Determine the (x, y) coordinate at the center of the cell enclosing the given text.  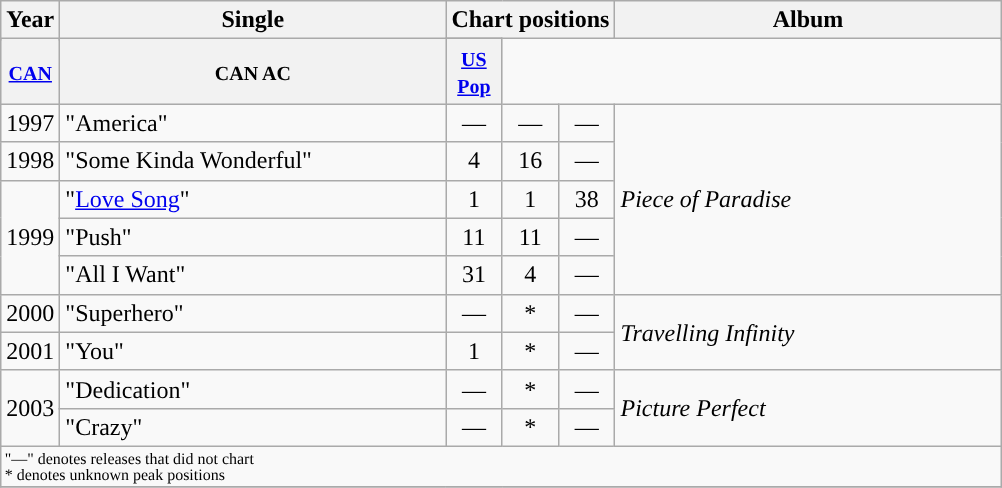
2000 (30, 313)
Year (30, 20)
2001 (30, 351)
"Some Kinda Wonderful" (253, 161)
Chart positions (530, 20)
Single (253, 20)
Album (808, 20)
"Love Song" (253, 199)
Piece of Paradise (808, 199)
CAN AC (253, 72)
"Dedication" (253, 389)
"Superhero" (253, 313)
1997 (30, 123)
US Pop (474, 72)
2003 (30, 408)
"Push" (253, 237)
1999 (30, 237)
Travelling Infinity (808, 332)
CAN (30, 72)
"America" (253, 123)
16 (530, 161)
Picture Perfect (808, 408)
"All I Want" (253, 275)
"—" denotes releases that did not chart* denotes unknown peak positions (501, 466)
38 (586, 199)
31 (474, 275)
"You" (253, 351)
1998 (30, 161)
"Crazy" (253, 427)
